Scan for the cell matching the given text and deliver its (x, y) coordinate at center. 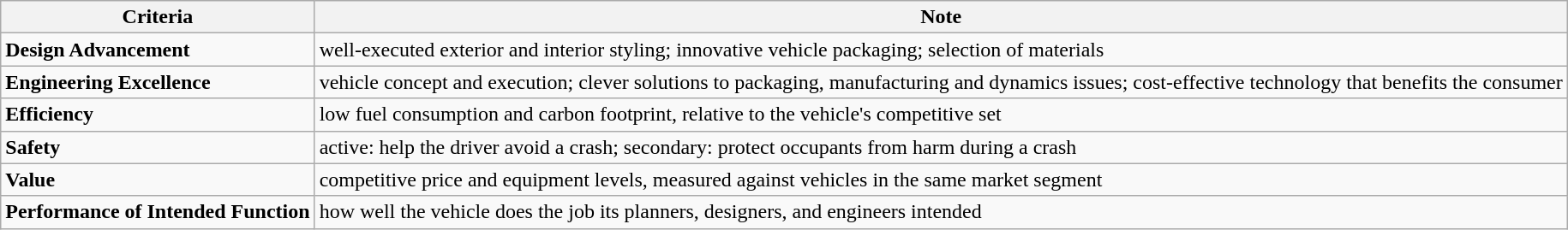
competitive price and equipment levels, measured against vehicles in the same market segment (941, 180)
Engineering Excellence (158, 82)
how well the vehicle does the job its planners, designers, and engineers intended (941, 212)
Note (941, 17)
well-executed exterior and interior styling; innovative vehicle packaging; selection of materials (941, 50)
low fuel consumption and carbon footprint, relative to the vehicle's competitive set (941, 115)
Efficiency (158, 115)
Safety (158, 147)
Value (158, 180)
Criteria (158, 17)
vehicle concept and execution; clever solutions to packaging, manufacturing and dynamics issues; cost-effective technology that benefits the consumer (941, 82)
Design Advancement (158, 50)
Performance of Intended Function (158, 212)
active: help the driver avoid a crash; secondary: protect occupants from harm during a crash (941, 147)
